Identify which cell holds the provided text, then report its [X, Y] central coordinate. 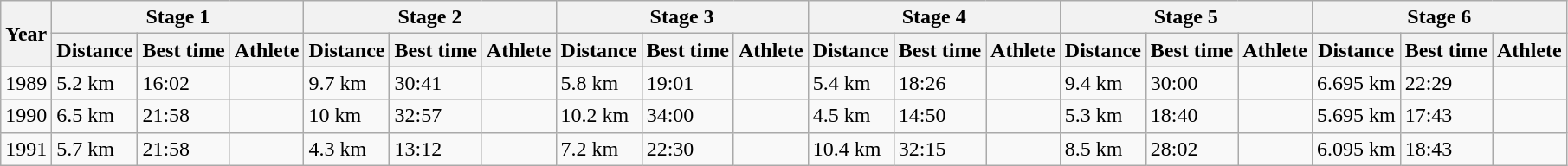
5.695 km [1356, 116]
14:50 [939, 116]
28:02 [1191, 149]
Stage 4 [933, 17]
Stage 6 [1439, 17]
18:43 [1446, 149]
7.2 km [599, 149]
5.2 km [95, 83]
32:15 [939, 149]
Stage 2 [429, 17]
Stage 5 [1186, 17]
18:26 [939, 83]
30:41 [436, 83]
9.7 km [346, 83]
10.2 km [599, 116]
16:02 [184, 83]
6.095 km [1356, 149]
1990 [26, 116]
30:00 [1191, 83]
10 km [346, 116]
5.8 km [599, 83]
Stage 3 [682, 17]
32:57 [436, 116]
22:29 [1446, 83]
19:01 [687, 83]
1991 [26, 149]
22:30 [687, 149]
13:12 [436, 149]
5.4 km [850, 83]
10.4 km [850, 149]
17:43 [1446, 116]
5.7 km [95, 149]
1989 [26, 83]
Stage 1 [178, 17]
8.5 km [1103, 149]
4.5 km [850, 116]
6.5 km [95, 116]
Year [26, 34]
18:40 [1191, 116]
34:00 [687, 116]
9.4 km [1103, 83]
5.3 km [1103, 116]
4.3 km [346, 149]
6.695 km [1356, 83]
